Locate the cell with the specified text and output its (X, Y) center coordinate. 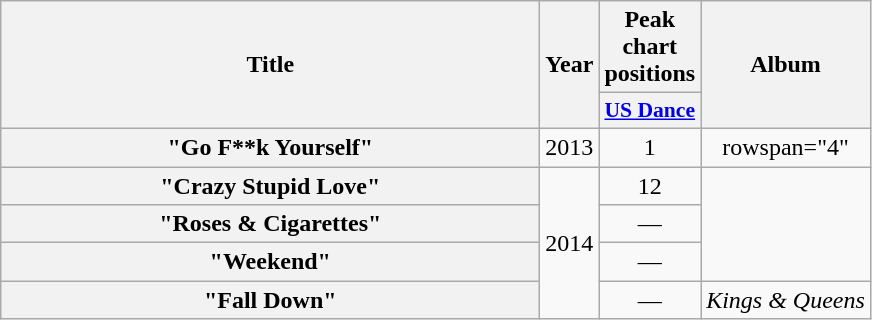
"Fall Down" (270, 300)
1 (650, 147)
2013 (570, 147)
"Go F**k Yourself" (270, 147)
Kings & Queens (786, 300)
US Dance (650, 111)
12 (650, 185)
Peak chart positions (650, 47)
2014 (570, 242)
Title (270, 65)
Year (570, 65)
"Crazy Stupid Love" (270, 185)
"Roses & Cigarettes" (270, 224)
rowspan="4" (786, 147)
Album (786, 65)
"Weekend" (270, 262)
